Provide the (x, y) coordinate of the cell's center where the given text is located.  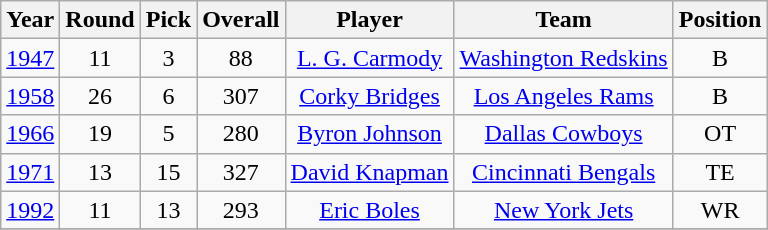
Byron Johnson (370, 134)
1958 (30, 96)
Year (30, 20)
Cincinnati Bengals (564, 172)
New York Jets (564, 210)
Round (100, 20)
280 (241, 134)
26 (100, 96)
6 (168, 96)
1947 (30, 58)
1992 (30, 210)
1966 (30, 134)
15 (168, 172)
Pick (168, 20)
L. G. Carmody (370, 58)
88 (241, 58)
Eric Boles (370, 210)
TE (720, 172)
Player (370, 20)
Corky Bridges (370, 96)
OT (720, 134)
David Knapman (370, 172)
Overall (241, 20)
327 (241, 172)
Washington Redskins (564, 58)
5 (168, 134)
307 (241, 96)
Los Angeles Rams (564, 96)
3 (168, 58)
1971 (30, 172)
Position (720, 20)
293 (241, 210)
Dallas Cowboys (564, 134)
WR (720, 210)
Team (564, 20)
19 (100, 134)
